From the cell containing the given text, extract its center point as [x, y] coordinate. 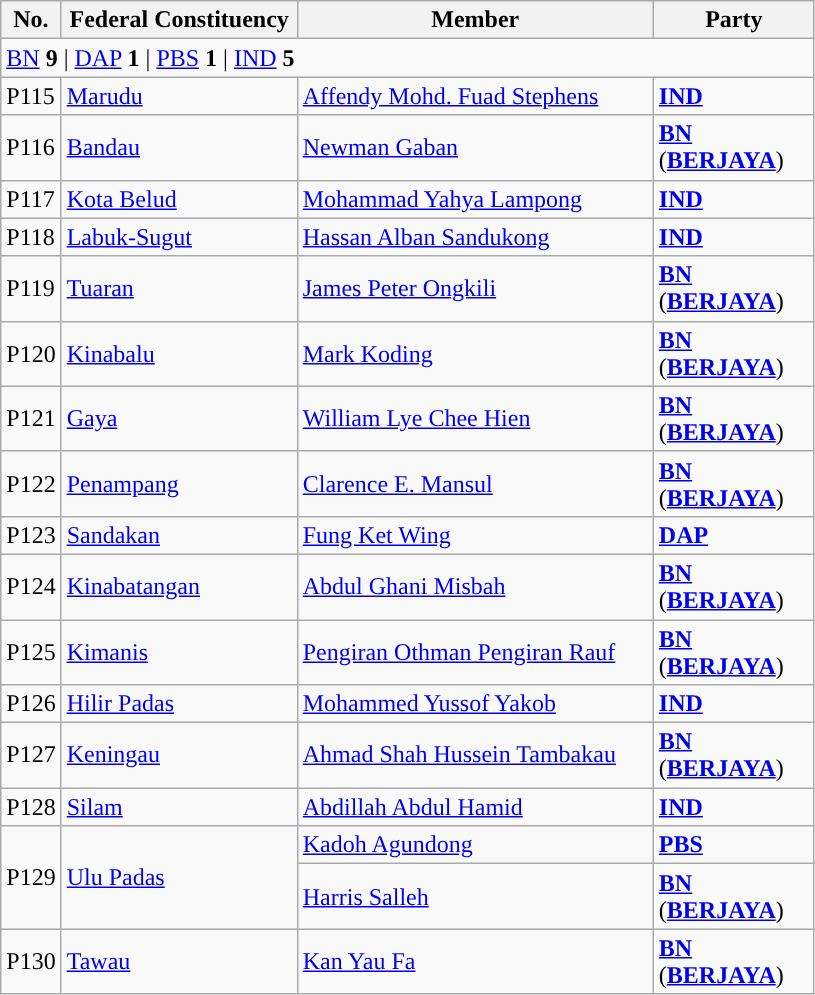
Tawau [179, 962]
P115 [31, 96]
Member [475, 20]
Kinabatangan [179, 586]
Ahmad Shah Hussein Tambakau [475, 756]
P127 [31, 756]
Labuk-Sugut [179, 237]
Clarence E. Mansul [475, 484]
Party [734, 20]
Mohammed Yussof Yakob [475, 704]
Gaya [179, 418]
Tuaran [179, 288]
DAP [734, 535]
Bandau [179, 148]
P118 [31, 237]
Ulu Padas [179, 878]
Sandakan [179, 535]
Harris Salleh [475, 896]
P120 [31, 354]
Affendy Mohd. Fuad Stephens [475, 96]
Newman Gaban [475, 148]
Kan Yau Fa [475, 962]
Federal Constituency [179, 20]
P126 [31, 704]
Silam [179, 807]
P117 [31, 199]
P129 [31, 878]
PBS [734, 845]
Fung Ket Wing [475, 535]
James Peter Ongkili [475, 288]
P124 [31, 586]
Kimanis [179, 652]
P130 [31, 962]
Keningau [179, 756]
Hassan Alban Sandukong [475, 237]
P116 [31, 148]
Hilir Padas [179, 704]
P122 [31, 484]
P123 [31, 535]
P128 [31, 807]
Mohammad Yahya Lampong [475, 199]
Marudu [179, 96]
Kota Belud [179, 199]
Abdul Ghani Misbah [475, 586]
No. [31, 20]
P121 [31, 418]
BN 9 | DAP 1 | PBS 1 | IND 5 [408, 58]
P119 [31, 288]
William Lye Chee Hien [475, 418]
Penampang [179, 484]
Pengiran Othman Pengiran Rauf [475, 652]
Kadoh Agundong [475, 845]
Kinabalu [179, 354]
P125 [31, 652]
Mark Koding [475, 354]
Abdillah Abdul Hamid [475, 807]
